Provide the [X, Y] coordinate of the cell's center where the given text is located.  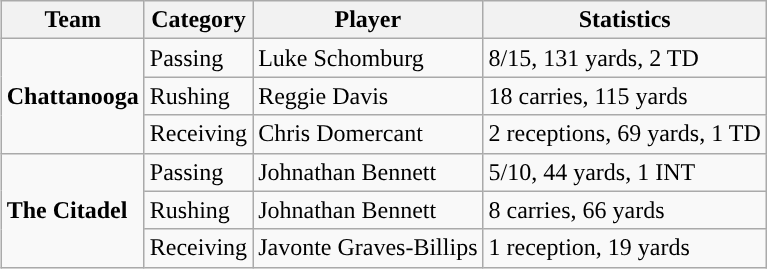
1 reception, 19 yards [624, 248]
Luke Schomburg [368, 58]
5/10, 44 yards, 1 INT [624, 172]
Chattanooga [72, 96]
Javonte Graves-Billips [368, 248]
Statistics [624, 20]
Reggie Davis [368, 96]
18 carries, 115 yards [624, 96]
The Citadel [72, 210]
Player [368, 20]
Chris Domercant [368, 134]
8/15, 131 yards, 2 TD [624, 58]
Category [198, 20]
2 receptions, 69 yards, 1 TD [624, 134]
8 carries, 66 yards [624, 210]
Team [72, 20]
